Output the (x, y) coordinate of the center of the cell containing the given text.  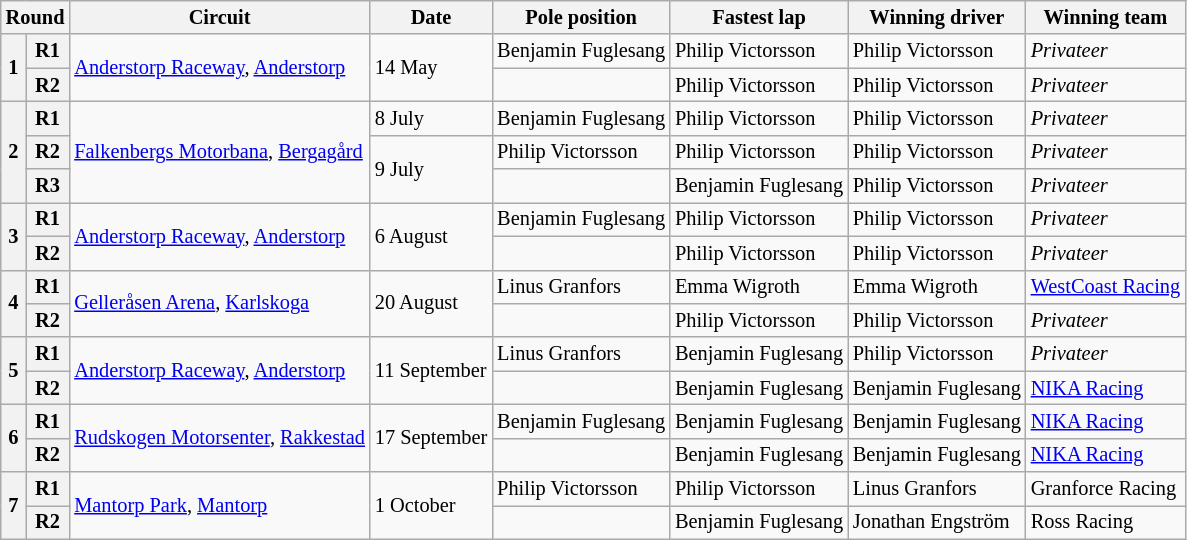
20 August (431, 304)
7 (14, 506)
9 July (431, 168)
Circuit (220, 17)
2 (14, 152)
8 July (431, 118)
4 (14, 304)
Granforce Racing (1106, 489)
R3 (48, 186)
Date (431, 17)
Gelleråsen Arena, Karlskoga (220, 304)
1 October (431, 506)
3 (14, 236)
Falkenbergs Motorbana, Bergagård (220, 152)
6 (14, 438)
14 May (431, 68)
Round (36, 17)
11 September (431, 370)
Mantorp Park, Mantorp (220, 506)
5 (14, 370)
WestCoast Racing (1106, 287)
6 August (431, 236)
Fastest lap (759, 17)
Pole position (581, 17)
Rudskogen Motorsenter, Rakkestad (220, 438)
Jonathan Engström (937, 522)
17 September (431, 438)
Ross Racing (1106, 522)
Winning team (1106, 17)
Winning driver (937, 17)
1 (14, 68)
